Provide the (X, Y) coordinate of the cell's center where the given text is located.  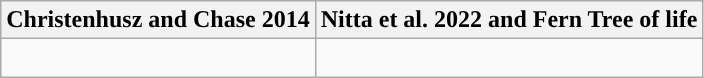
Christenhusz and Chase 2014 (158, 20)
Nitta et al. 2022 and Fern Tree of life (509, 20)
